Locate the cell with the specified text and output its (X, Y) center coordinate. 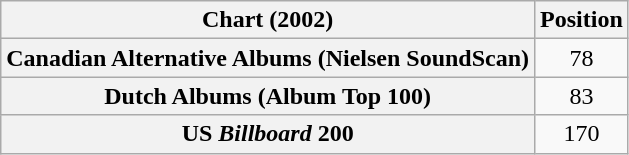
Dutch Albums (Album Top 100) (268, 96)
US Billboard 200 (268, 134)
83 (582, 96)
170 (582, 134)
78 (582, 58)
Position (582, 20)
Chart (2002) (268, 20)
Canadian Alternative Albums (Nielsen SoundScan) (268, 58)
